Capture the cell that displays the provided text and extract its (X, Y) central coordinate. 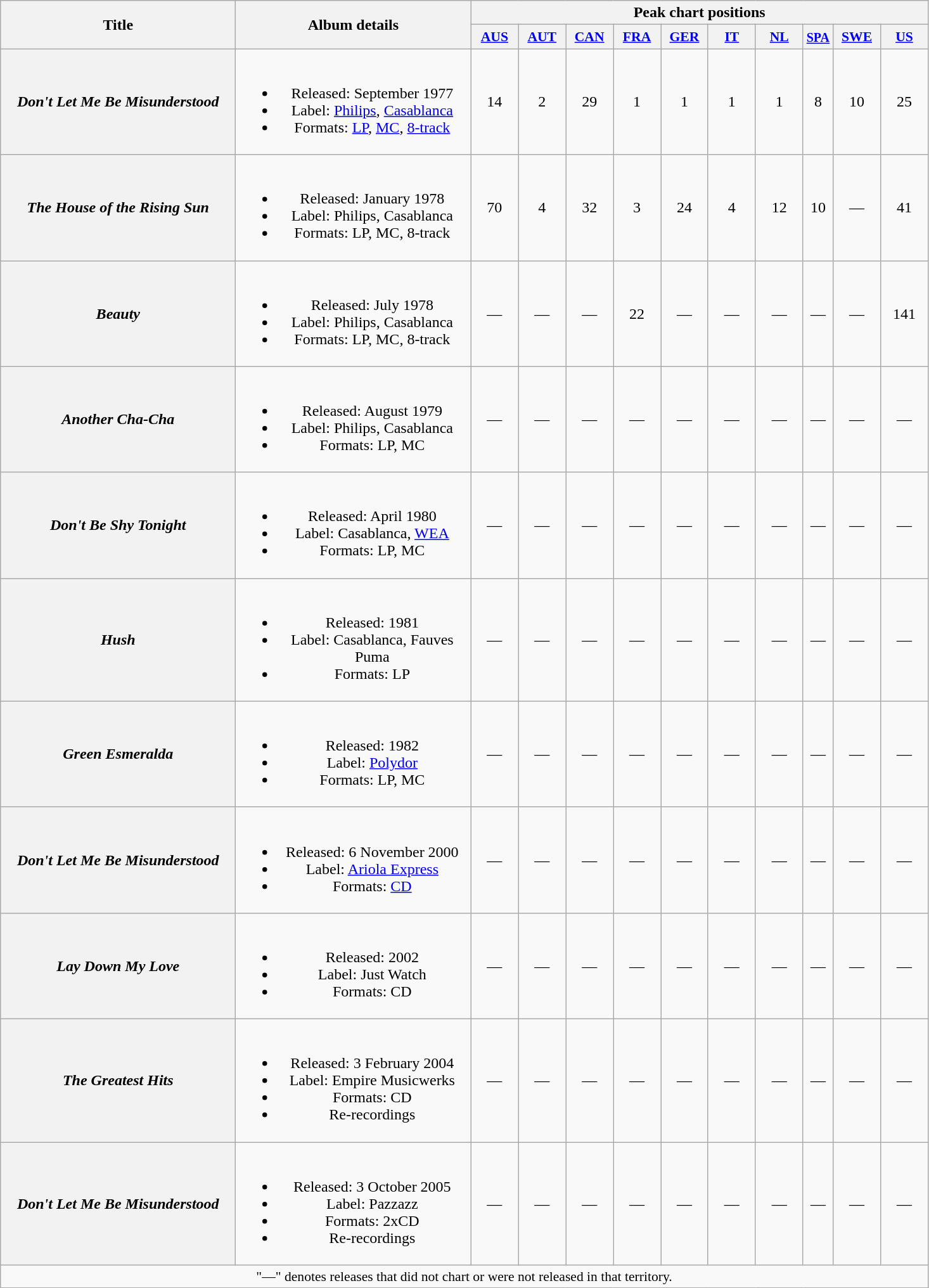
FRA (637, 37)
41 (904, 208)
AUT (542, 37)
29 (589, 101)
Album details (354, 25)
Released: 3 February 2004Label: Empire MusicwerksFormats: CDRe-recordings (354, 1080)
24 (684, 208)
14 (494, 101)
Don't Be Shy Tonight (118, 525)
CAN (589, 37)
25 (904, 101)
141 (904, 313)
Lay Down My Love (118, 966)
Beauty (118, 313)
Released: 2002Label: Just WatchFormats: CD (354, 966)
Hush (118, 640)
8 (817, 101)
Green Esmeralda (118, 754)
The House of the Rising Sun (118, 208)
Released: 6 November 2000Label: Ariola ExpressFormats: CD (354, 860)
22 (637, 313)
Released: 1982Label: PolydorFormats: LP, MC (354, 754)
The Greatest Hits (118, 1080)
SPA (817, 37)
IT (731, 37)
SWE (857, 37)
Another Cha-Cha (118, 420)
Released: July 1978Label: Philips, CasablancaFormats: LP, MC, 8-track (354, 313)
Released: August 1979Label: Philips, CasablancaFormats: LP, MC (354, 420)
Released: 1981Label: Casablanca, Fauves PumaFormats: LP (354, 640)
2 (542, 101)
Released: April 1980Label: Casablanca, WEAFormats: LP, MC (354, 525)
70 (494, 208)
Released: 3 October 2005Label: PazzazzFormats: 2xCDRe-recordings (354, 1204)
3 (637, 208)
12 (779, 208)
US (904, 37)
Title (118, 25)
GER (684, 37)
NL (779, 37)
"—" denotes releases that did not chart or were not released in that territory. (465, 1277)
32 (589, 208)
Released: September 1977Label: Philips, CasablancaFormats: LP, MC, 8-track (354, 101)
Released: January 1978Label: Philips, CasablancaFormats: LP, MC, 8-track (354, 208)
AUS (494, 37)
Peak chart positions (700, 13)
